Return (X, Y) of the center of cell containing provided text 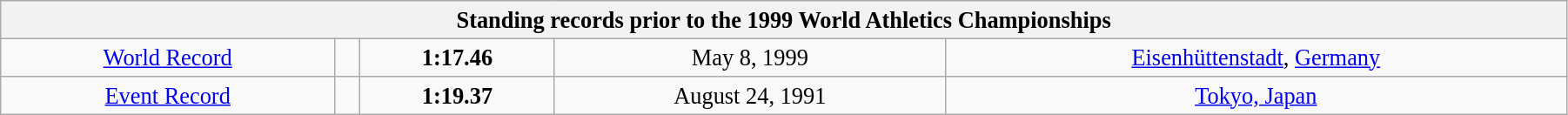
1:19.37 (457, 95)
Tokyo, Japan (1256, 95)
Eisenhüttenstadt, Germany (1256, 57)
World Record (168, 57)
Event Record (168, 95)
Standing records prior to the 1999 World Athletics Championships (784, 19)
May 8, 1999 (750, 57)
1:17.46 (457, 57)
August 24, 1991 (750, 95)
